Identify which cell holds the provided text, then report its (X, Y) central coordinate. 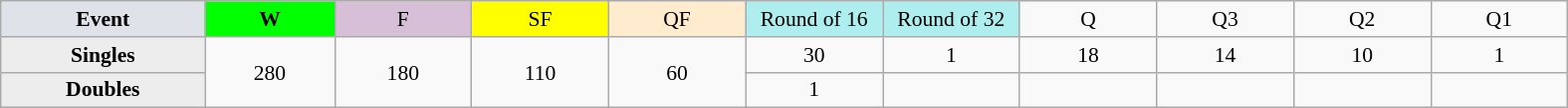
14 (1226, 55)
Singles (104, 55)
F (403, 19)
Event (104, 19)
Q1 (1499, 19)
Q (1088, 19)
Round of 16 (814, 19)
30 (814, 55)
W (270, 19)
110 (541, 72)
280 (270, 72)
Doubles (104, 90)
180 (403, 72)
Q2 (1362, 19)
18 (1088, 55)
Round of 32 (951, 19)
60 (677, 72)
QF (677, 19)
Q3 (1226, 19)
SF (541, 19)
10 (1362, 55)
